Search for the cell housing the specified text and yield its (X, Y) center coordinate. 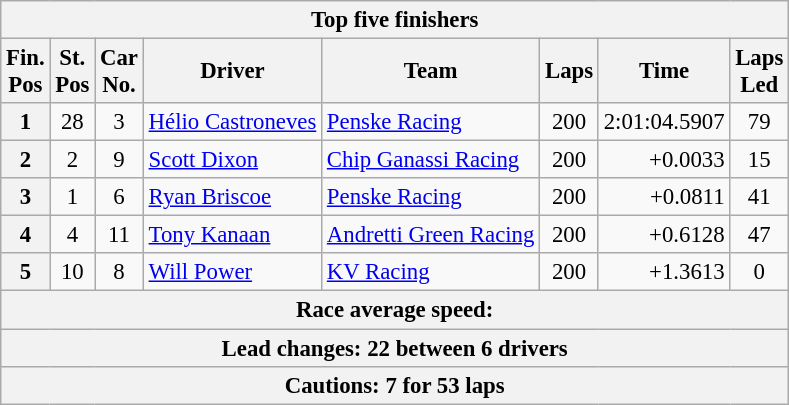
Top five finishers (395, 20)
Chip Ganassi Racing (431, 160)
15 (760, 160)
Lead changes: 22 between 6 drivers (395, 348)
+0.0811 (664, 197)
+0.0033 (664, 160)
28 (72, 122)
LapsLed (760, 72)
Will Power (232, 273)
10 (72, 273)
47 (760, 235)
9 (120, 160)
Race average speed: (395, 310)
6 (120, 197)
Laps (570, 72)
+0.6128 (664, 235)
KV Racing (431, 273)
St.Pos (72, 72)
79 (760, 122)
Hélio Castroneves (232, 122)
Scott Dixon (232, 160)
Tony Kanaan (232, 235)
Ryan Briscoe (232, 197)
+1.3613 (664, 273)
CarNo. (120, 72)
Fin.Pos (26, 72)
Team (431, 72)
Driver (232, 72)
0 (760, 273)
2:01:04.5907 (664, 122)
8 (120, 273)
Andretti Green Racing (431, 235)
5 (26, 273)
Cautions: 7 for 53 laps (395, 385)
41 (760, 197)
11 (120, 235)
Time (664, 72)
